Search for the cell housing the specified text and yield its (x, y) center coordinate. 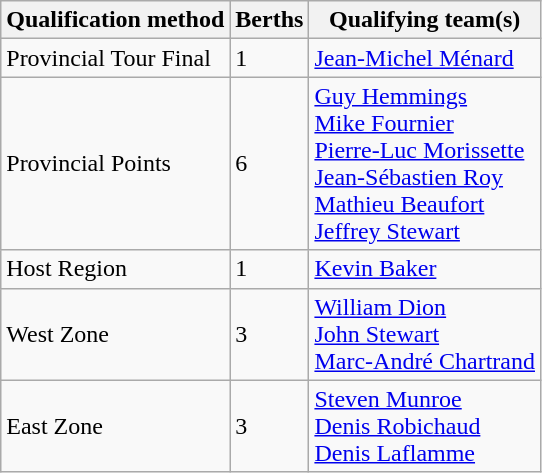
Jean-Michel Ménard (425, 58)
Qualifying team(s) (425, 20)
6 (270, 164)
East Zone (116, 426)
Steven Munroe Denis Robichaud Denis Laflamme (425, 426)
Host Region (116, 269)
William Dion John Stewart Marc-André Chartrand (425, 334)
Berths (270, 20)
Provincial Points (116, 164)
West Zone (116, 334)
Qualification method (116, 20)
Kevin Baker (425, 269)
Guy Hemmings Mike Fournier Pierre-Luc Morissette Jean-Sébastien Roy Mathieu Beaufort Jeffrey Stewart (425, 164)
Provincial Tour Final (116, 58)
